Find where the given text appears and provide that cell's center as (x, y) coordinate. 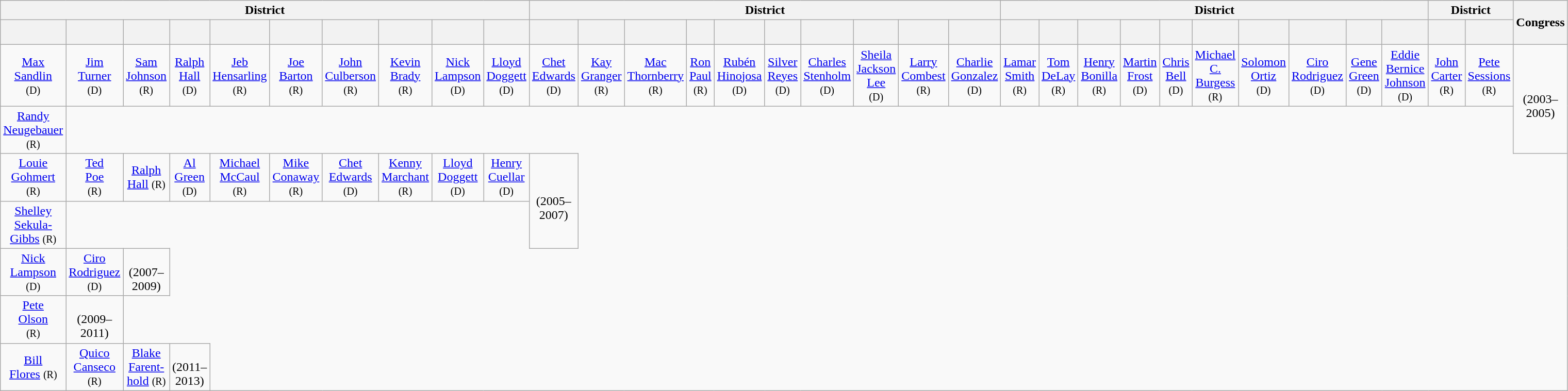
JohnCulberson(R) (351, 75)
(2007–2009) (146, 272)
NickLampson(D) (458, 75)
KennyMarchant(R) (405, 177)
HenryBonilla(R) (1099, 75)
LamarSmith(R) (1020, 75)
LarryCombest (R) (923, 75)
SolomonOrtiz(D) (1264, 75)
HenryCuellar(D) (506, 177)
MikeConaway(R) (296, 177)
RalphHall (D) (190, 75)
(2009–2011) (95, 319)
MacThornberry(R) (655, 75)
SheilaJacksonLee(D) (877, 75)
(2005–2007) (554, 201)
Blake Farent-hold (R) (146, 367)
RubénHinojosa(D) (739, 75)
JebHensarling(R) (240, 75)
RandyNeugebauer(R) (33, 130)
EddieBerniceJohnson(D) (1405, 75)
MichaelMcCaul(R) (240, 177)
(2003–2005) (1541, 99)
MartinFrost(D) (1140, 75)
MaxSandlin(D) (33, 75)
GeneGreen(D) (1364, 75)
RonPaul(R) (700, 75)
SamJohnson(R) (146, 75)
QuicoCanseco (R) (95, 367)
RalphHall (R) (146, 177)
TedPoe(R) (95, 177)
TomDeLay(R) (1058, 75)
PeteSessions(R) (1489, 75)
Shelley Sekula-Gibbs (R) (33, 225)
Chris Bell(D) (1176, 75)
JoeBarton(R) (296, 75)
(2011–2013) (190, 367)
MichaelC.Burgess(R) (1215, 75)
JohnCarter(R) (1447, 75)
KevinBrady(R) (405, 75)
LouieGohmert(R) (33, 177)
Congress (1541, 23)
KayGranger(R) (601, 75)
NickLampson (D) (33, 272)
PeteOlson(R) (33, 319)
AlGreen(D) (190, 177)
CharlesStenholm(D) (827, 75)
JimTurner(D) (95, 75)
BillFlores (R) (33, 367)
SilverReyes(D) (783, 75)
CharlieGonzalez(D) (975, 75)
